Search for the cell housing the specified text and yield its [x, y] center coordinate. 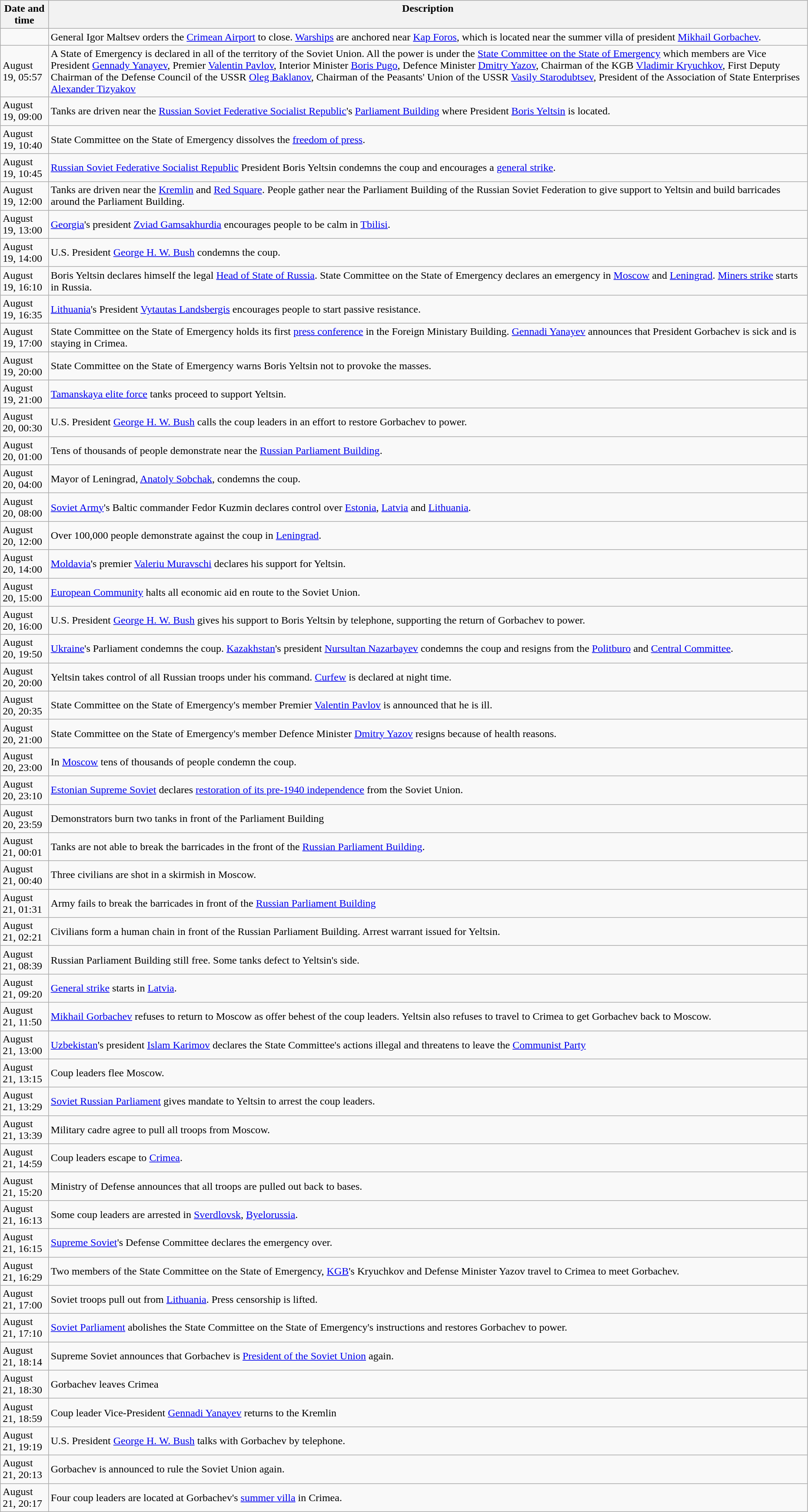
August 19, 20:00 [24, 365]
Tanks are driven near the Russian Soviet Federative Socialist Republic's Parliament Building where President Boris Yeltsin is located. [428, 111]
Uzbekistan's president Islam Karimov declares the State Committee's actions illegal and threatens to leave the Communist Party [428, 1045]
August 21, 20:13 [24, 1469]
August 21, 13:15 [24, 1073]
August 21, 02:21 [24, 931]
Estonian Supreme Soviet declares restoration of its pre-1940 independence from the Soviet Union. [428, 790]
Coup leaders flee Moscow. [428, 1073]
U.S. President George H. W. Bush gives his support to Boris Yeltsin by telephone, supporting the return of Gorbachev to power. [428, 620]
August 20, 21:00 [24, 733]
U.S. President George H. W. Bush talks with Gorbachev by telephone. [428, 1441]
August 20, 20:00 [24, 677]
Over 100,000 people demonstrate against the coup in Leningrad. [428, 536]
Four coup leaders are located at Gorbachev's summer villa in Crimea. [428, 1498]
August 21, 16:29 [24, 1271]
Russian Soviet Federative Socialist Republic President Boris Yeltsin condemns the coup and encourages a general strike. [428, 168]
Soviet Russian Parliament gives mandate to Yeltsin to arrest the coup leaders. [428, 1101]
State Committee on the State of Emergency's member Defence Minister Dmitry Yazov resigns because of health reasons. [428, 733]
Soviet troops pull out from Lithuania. Press censorship is lifted. [428, 1299]
Civilians form a human chain in front of the Russian Parliament Building. Arrest warrant issued for Yeltsin. [428, 931]
Gorbachev is announced to rule the Soviet Union again. [428, 1469]
Coup leader Vice-President Gennadi Yanayev returns to the Kremlin [428, 1412]
August 19, 12:00 [24, 196]
August 20, 15:00 [24, 592]
U.S. President George H. W. Bush calls the coup leaders in an effort to restore Gorbachev to power. [428, 423]
August 21, 16:15 [24, 1243]
Ministry of Defense announces that all troops are pulled out back to bases. [428, 1186]
August 19, 10:40 [24, 139]
Tamanskaya elite force tanks proceed to support Yeltsin. [428, 394]
August 20, 04:00 [24, 479]
August 19, 17:00 [24, 337]
August 21, 18:14 [24, 1356]
Date and time [24, 15]
Demonstrators burn two tanks in front of the Parliament Building [428, 818]
August 20, 12:00 [24, 536]
Russian Parliament Building still free. Some tanks defect to Yeltsin's side. [428, 960]
August 21, 18:59 [24, 1412]
August 21, 13:29 [24, 1101]
Some coup leaders are arrested in Sverdlovsk, Byelorussia. [428, 1214]
Description [428, 15]
Tens of thousands of people demonstrate near the Russian Parliament Building. [428, 451]
Army fails to break the barricades in front of the Russian Parliament Building [428, 904]
Lithuania's President Vytautas Landsbergis encourages people to start passive resistance. [428, 309]
Three civilians are shot in a skirmish in Moscow. [428, 875]
August 19, 10:45 [24, 168]
Two members of the State Committee on the State of Emergency, KGB's Kryuchkov and Defense Minister Yazov travel to Crimea to meet Gorbachev. [428, 1271]
Soviet Parliament abolishes the State Committee on the State of Emergency's instructions and restores Gorbachev to power. [428, 1328]
Gorbachev leaves Crimea [428, 1385]
August 21, 20:17 [24, 1498]
August 20, 01:00 [24, 451]
August 21, 13:00 [24, 1045]
August 21, 00:40 [24, 875]
Georgia's president Zviad Gamsakhurdia encourages people to be calm in Tbilisi. [428, 224]
August 21, 08:39 [24, 960]
Supreme Soviet's Defense Committee declares the emergency over. [428, 1243]
August 20, 20:35 [24, 705]
August 21, 17:10 [24, 1328]
State Committee on the State of Emergency's member Premier Valentin Pavlov is announced that he is ill. [428, 705]
August 21, 15:20 [24, 1186]
August 21, 19:19 [24, 1441]
August 21, 01:31 [24, 904]
State Committee on the State of Emergency dissolves the freedom of press. [428, 139]
August 21, 14:59 [24, 1158]
European Community halts all economic aid en route to the Soviet Union. [428, 592]
Moldavia's premier Valeriu Muravschi declares his support for Yeltsin. [428, 564]
State Committee on the State of Emergency warns Boris Yeltsin not to provoke the masses. [428, 365]
Mayor of Leningrad, Anatoly Sobchak, condemns the coup. [428, 479]
August 21, 11:50 [24, 1017]
August 20, 23:10 [24, 790]
Yeltsin takes control of all Russian troops under his command. Curfew is declared at night time. [428, 677]
In Moscow tens of thousands of people condemn the coup. [428, 762]
Coup leaders escape to Crimea. [428, 1158]
August 19, 09:00 [24, 111]
August 20, 14:00 [24, 564]
August 21, 09:20 [24, 988]
August 21, 16:13 [24, 1214]
Tanks are not able to break the barricades in the front of the Russian Parliament Building. [428, 847]
August 19, 05:57 [24, 71]
August 20, 23:00 [24, 762]
August 19, 13:00 [24, 224]
August 20, 08:00 [24, 507]
August 20, 23:59 [24, 818]
August 21, 18:30 [24, 1385]
August 21, 17:00 [24, 1299]
August 19, 14:00 [24, 252]
August 19, 16:10 [24, 281]
Military cadre agree to pull all troops from Moscow. [428, 1130]
U.S. President George H. W. Bush condemns the coup. [428, 252]
August 20, 16:00 [24, 620]
Supreme Soviet announces that Gorbachev is President of the Soviet Union again. [428, 1356]
August 21, 13:39 [24, 1130]
General strike starts in Latvia. [428, 988]
August 20, 19:50 [24, 649]
August 19, 16:35 [24, 309]
August 21, 00:01 [24, 847]
Soviet Army's Baltic commander Fedor Kuzmin declares control over Estonia, Latvia and Lithuania. [428, 507]
August 20, 00:30 [24, 423]
August 19, 21:00 [24, 394]
